For the text-containing cell, return its midpoint in (X, Y) coordinate format. 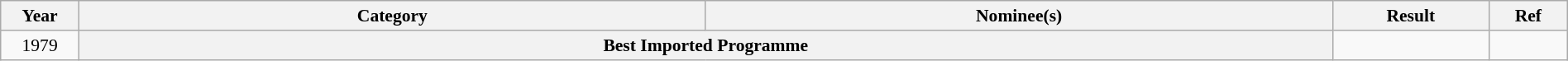
1979 (40, 45)
Nominee(s) (1019, 16)
Year (40, 16)
Category (392, 16)
Result (1411, 16)
Best Imported Programme (705, 45)
Ref (1528, 16)
